Scan for the cell matching the given text and deliver its (X, Y) coordinate at center. 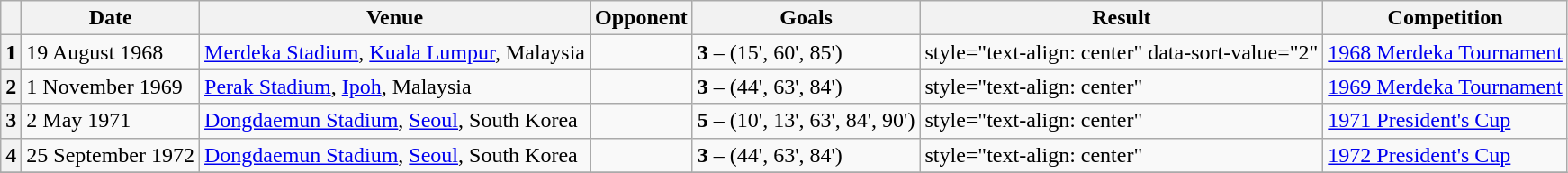
Perak Stadium, Ipoh, Malaysia (395, 86)
1971 President's Cup (1446, 121)
25 September 1972 (111, 155)
Merdeka Stadium, Kuala Lumpur, Malaysia (395, 52)
4 (11, 155)
1968 Merdeka Tournament (1446, 52)
Opponent (642, 18)
Venue (395, 18)
2 May 1971 (111, 121)
1 November 1969 (111, 86)
style="text-align: center" data-sort-value="2" (1122, 52)
1969 Merdeka Tournament (1446, 86)
Competition (1446, 18)
Goals (807, 18)
Date (111, 18)
3 (11, 121)
5 – (10', 13', 63', 84', 90') (807, 121)
3 – (15', 60', 85') (807, 52)
19 August 1968 (111, 52)
Result (1122, 18)
1 (11, 52)
1972 President's Cup (1446, 155)
2 (11, 86)
